Provide the [x, y] coordinate of the cell's center where the given text is located.  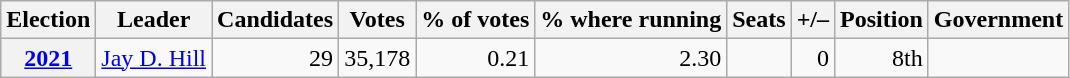
0.21 [476, 58]
8th [882, 58]
Position [882, 20]
2021 [48, 58]
Jay D. Hill [154, 58]
29 [276, 58]
0 [812, 58]
% of votes [476, 20]
+/– [812, 20]
Candidates [276, 20]
Seats [759, 20]
Votes [378, 20]
Leader [154, 20]
Government [998, 20]
35,178 [378, 58]
2.30 [631, 58]
% where running [631, 20]
Election [48, 20]
